Find where the given text appears and provide that cell's center as (X, Y) coordinate. 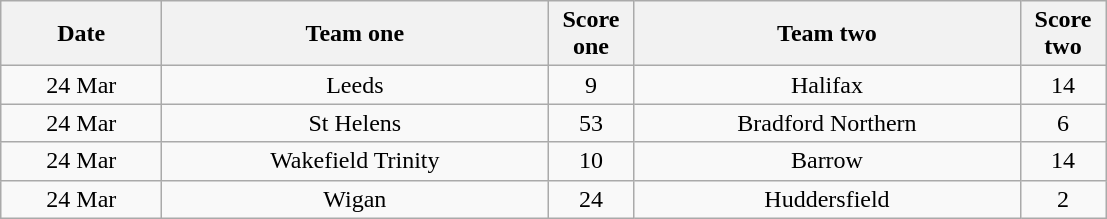
Huddersfield (827, 199)
Leeds (355, 85)
Barrow (827, 161)
Wakefield Trinity (355, 161)
Halifax (827, 85)
St Helens (355, 123)
Team two (827, 34)
Wigan (355, 199)
Date (82, 34)
10 (591, 161)
Score one (591, 34)
Bradford Northern (827, 123)
53 (591, 123)
6 (1063, 123)
2 (1063, 199)
Team one (355, 34)
Score two (1063, 34)
24 (591, 199)
9 (591, 85)
